Output the [x, y] coordinate of the center of the cell containing the given text.  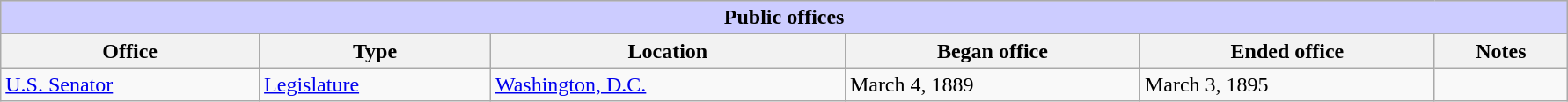
Legislature [375, 84]
Location [667, 51]
U.S. Senator [130, 84]
March 3, 1895 [1286, 84]
Washington, D.C. [667, 84]
March 4, 1889 [993, 84]
Began office [993, 51]
Notes [1501, 51]
Type [375, 51]
Public offices [785, 18]
Office [130, 51]
Ended office [1286, 51]
